Return [X, Y] of the center of cell containing provided text 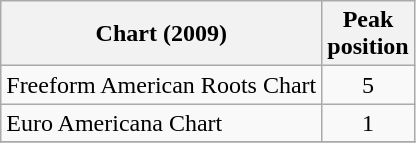
Chart (2009) [162, 34]
Euro Americana Chart [162, 123]
5 [368, 85]
Peakposition [368, 34]
Freeform American Roots Chart [162, 85]
1 [368, 123]
